For the text-containing cell, return its midpoint in (X, Y) coordinate format. 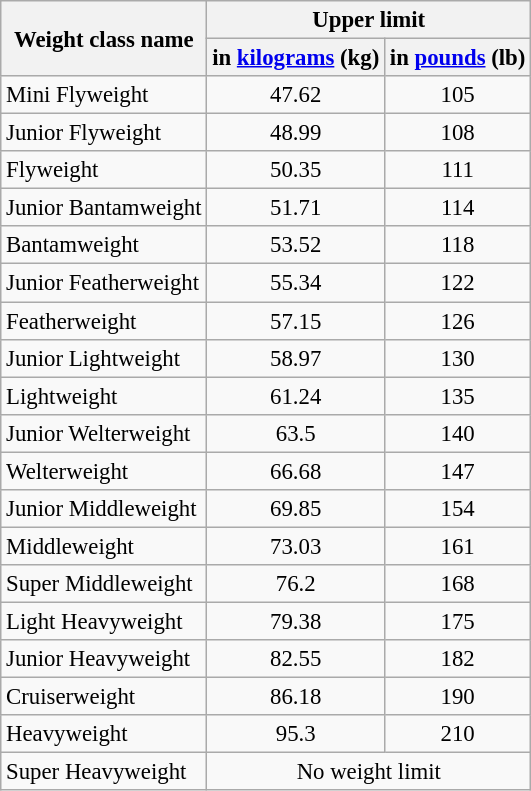
95.3 (296, 734)
126 (458, 321)
Junior Bantamweight (104, 208)
Junior Featherweight (104, 283)
63.5 (296, 433)
Bantamweight (104, 245)
66.68 (296, 471)
58.97 (296, 358)
Super Heavyweight (104, 772)
147 (458, 471)
in kilograms (kg) (296, 58)
50.35 (296, 170)
122 (458, 283)
210 (458, 734)
Cruiserweight (104, 697)
168 (458, 584)
79.38 (296, 621)
190 (458, 697)
140 (458, 433)
Heavyweight (104, 734)
108 (458, 133)
51.71 (296, 208)
118 (458, 245)
182 (458, 659)
Junior Welterweight (104, 433)
Super Middleweight (104, 584)
76.2 (296, 584)
Junior Heavyweight (104, 659)
175 (458, 621)
161 (458, 546)
Junior Lightweight (104, 358)
130 (458, 358)
135 (458, 396)
Mini Flyweight (104, 95)
Flyweight (104, 170)
73.03 (296, 546)
Weight class name (104, 38)
154 (458, 509)
86.18 (296, 697)
114 (458, 208)
53.52 (296, 245)
111 (458, 170)
Lightweight (104, 396)
61.24 (296, 396)
105 (458, 95)
Upper limit (369, 20)
Featherweight (104, 321)
57.15 (296, 321)
55.34 (296, 283)
in pounds (lb) (458, 58)
Welterweight (104, 471)
Light Heavyweight (104, 621)
69.85 (296, 509)
48.99 (296, 133)
Junior Flyweight (104, 133)
47.62 (296, 95)
Junior Middleweight (104, 509)
82.55 (296, 659)
Middleweight (104, 546)
No weight limit (369, 772)
